From the cell containing the given text, extract its center point as [X, Y] coordinate. 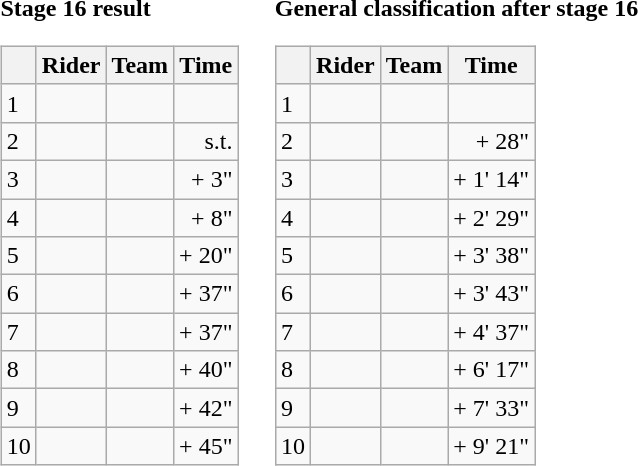
+ 9' 21" [492, 446]
+ 20" [206, 256]
+ 4' 37" [492, 332]
+ 3' 38" [492, 256]
+ 40" [206, 370]
+ 3' 43" [492, 294]
+ 8" [206, 217]
+ 45" [206, 446]
+ 6' 17" [492, 370]
+ 28" [492, 141]
+ 2' 29" [492, 217]
+ 7' 33" [492, 408]
s.t. [206, 141]
+ 42" [206, 408]
+ 1' 14" [492, 179]
+ 3" [206, 179]
